Detect which cell encompasses the target text, then output its [x, y] center coordinate. 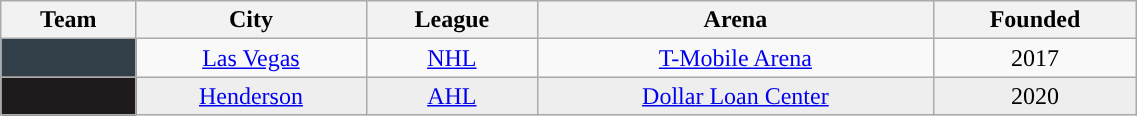
NHL [452, 58]
Henderson [251, 96]
Founded [1035, 20]
2017 [1035, 58]
City [251, 20]
2020 [1035, 96]
League [452, 20]
AHL [452, 96]
Dollar Loan Center [736, 96]
Las Vegas [251, 58]
Arena [736, 20]
T-Mobile Arena [736, 58]
Team [68, 20]
